Search for the cell housing the specified text and yield its (X, Y) center coordinate. 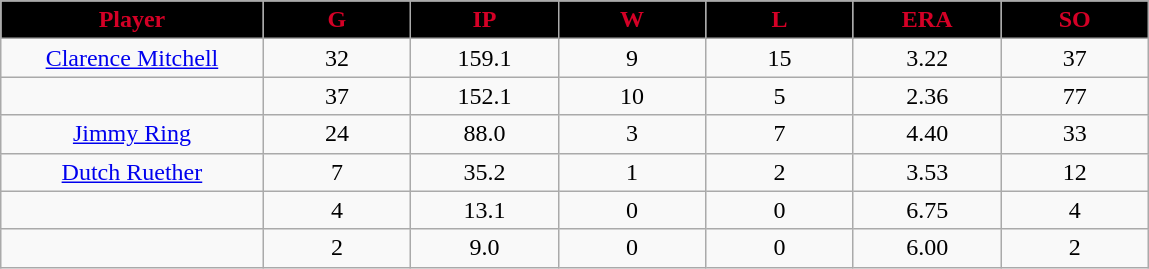
10 (632, 96)
G (337, 20)
5 (780, 96)
3.22 (927, 58)
12 (1075, 172)
32 (337, 58)
33 (1075, 134)
35.2 (485, 172)
Dutch Ruether (132, 172)
152.1 (485, 96)
2.36 (927, 96)
Clarence Mitchell (132, 58)
159.1 (485, 58)
IP (485, 20)
ERA (927, 20)
Player (132, 20)
3.53 (927, 172)
9 (632, 58)
W (632, 20)
15 (780, 58)
9.0 (485, 248)
3 (632, 134)
1 (632, 172)
6.00 (927, 248)
13.1 (485, 210)
24 (337, 134)
6.75 (927, 210)
L (780, 20)
77 (1075, 96)
SO (1075, 20)
88.0 (485, 134)
4.40 (927, 134)
Jimmy Ring (132, 134)
